Return (x, y) of the center of cell containing provided text 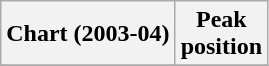
Chart (2003-04) (88, 34)
Peakposition (221, 34)
